Determine the (X, Y) coordinate at the center of the cell enclosing the given text.  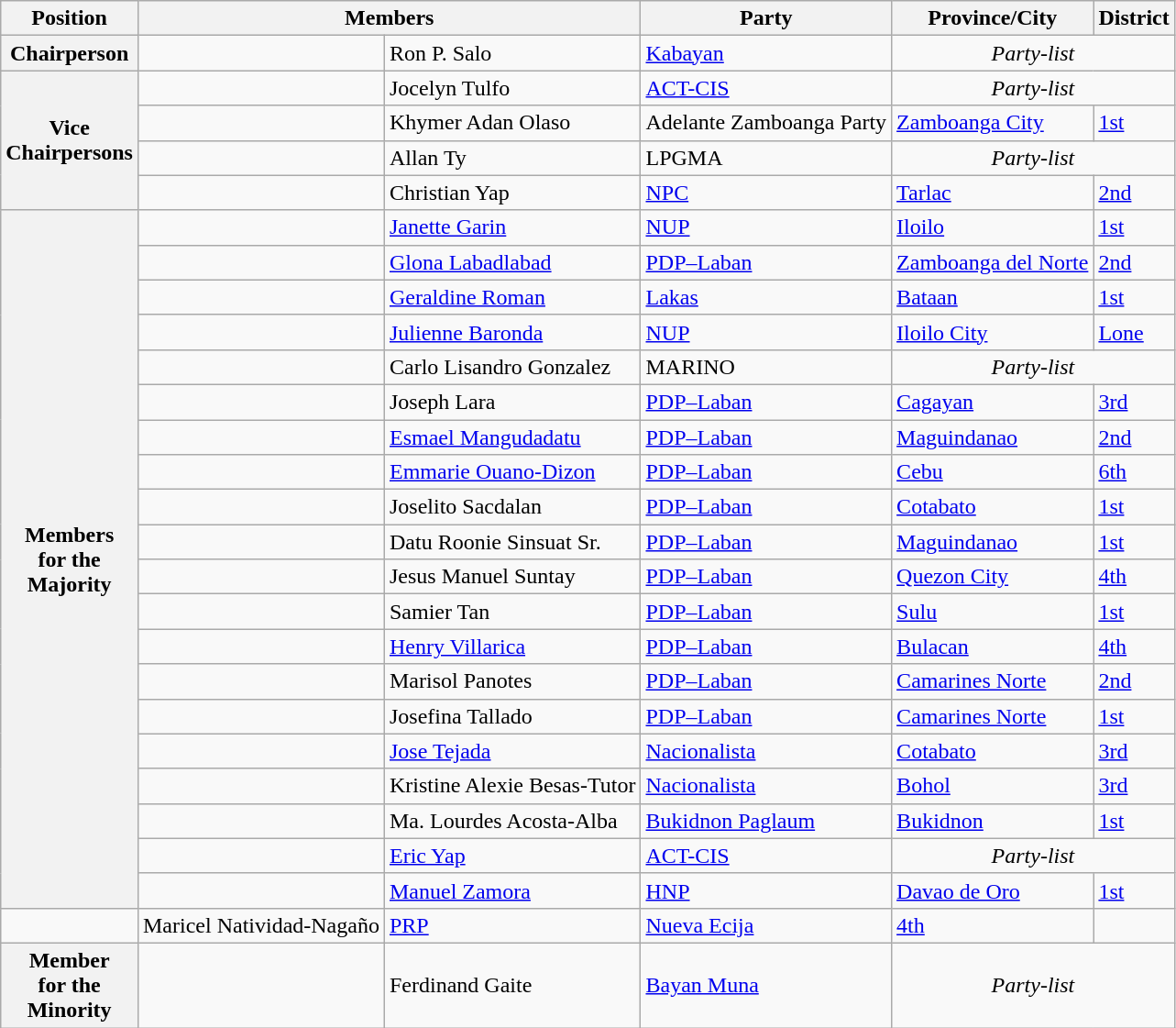
Bukidnon (993, 821)
Zamboanga del Norte (993, 262)
Julienne Baronda (511, 332)
Jose Tejada (511, 751)
Maricel Natividad-Nagaño (260, 925)
Memberfor theMinority (70, 985)
Allan Ty (511, 158)
Jesus Manuel Suntay (511, 577)
HNP (766, 890)
Lone (1134, 332)
Geraldine Roman (511, 297)
Tarlac (993, 193)
Christian Yap (511, 193)
Quezon City (993, 577)
Esmael Mangudadatu (511, 437)
Marisol Panotes (511, 681)
Iloilo City (993, 332)
Davao de Oro (993, 890)
Bohol (993, 786)
Bukidnon Paglaum (766, 821)
Zamboanga City (993, 123)
Members (389, 18)
Lakas (766, 297)
Kabayan (766, 53)
PRP (511, 925)
Ferdinand Gaite (511, 985)
Josefina Tallado (511, 716)
Manuel Zamora (511, 890)
Cebu (993, 472)
Kristine Alexie Besas-Tutor (511, 786)
MARINO (766, 367)
Bulacan (993, 647)
Datu Roonie Sinsuat Sr. (511, 542)
Sulu (993, 612)
Chairperson (70, 53)
Bayan Muna (766, 985)
Jocelyn Tulfo (511, 88)
Janette Garin (511, 227)
District (1134, 18)
Bataan (993, 297)
Glona Labadlabad (511, 262)
Province/City (993, 18)
Nueva Ecija (766, 925)
ViceChairpersons (70, 140)
Joselito Sacdalan (511, 507)
Carlo Lisandro Gonzalez (511, 367)
Ron P. Salo (511, 53)
Emmarie Ouano-Dizon (511, 472)
Adelante Zamboanga Party (766, 123)
Iloilo (993, 227)
Samier Tan (511, 612)
Joseph Lara (511, 402)
6th (1134, 472)
Eric Yap (511, 856)
Membersfor theMajority (70, 559)
NPC (766, 193)
LPGMA (766, 158)
Position (70, 18)
Ma. Lourdes Acosta-Alba (511, 821)
Khymer Adan Olaso (511, 123)
Henry Villarica (511, 647)
Party (766, 18)
Cagayan (993, 402)
